Extract the (x, y) coordinate from the center of the cell holding the provided text.  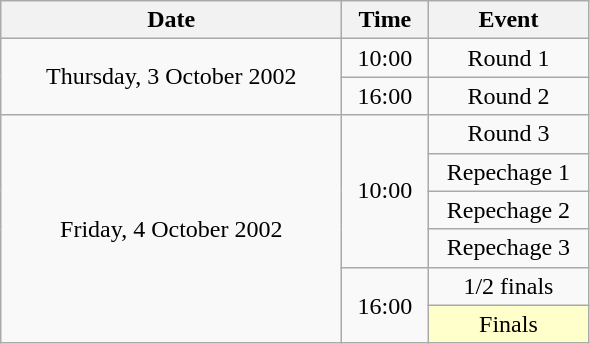
Round 2 (508, 96)
Round 3 (508, 134)
Finals (508, 324)
1/2 finals (508, 286)
Repechage 2 (508, 210)
Repechage 3 (508, 248)
Repechage 1 (508, 172)
Round 1 (508, 58)
Time (385, 20)
Date (172, 20)
Friday, 4 October 2002 (172, 229)
Thursday, 3 October 2002 (172, 77)
Event (508, 20)
